For the text-containing cell, return its midpoint in [X, Y] coordinate format. 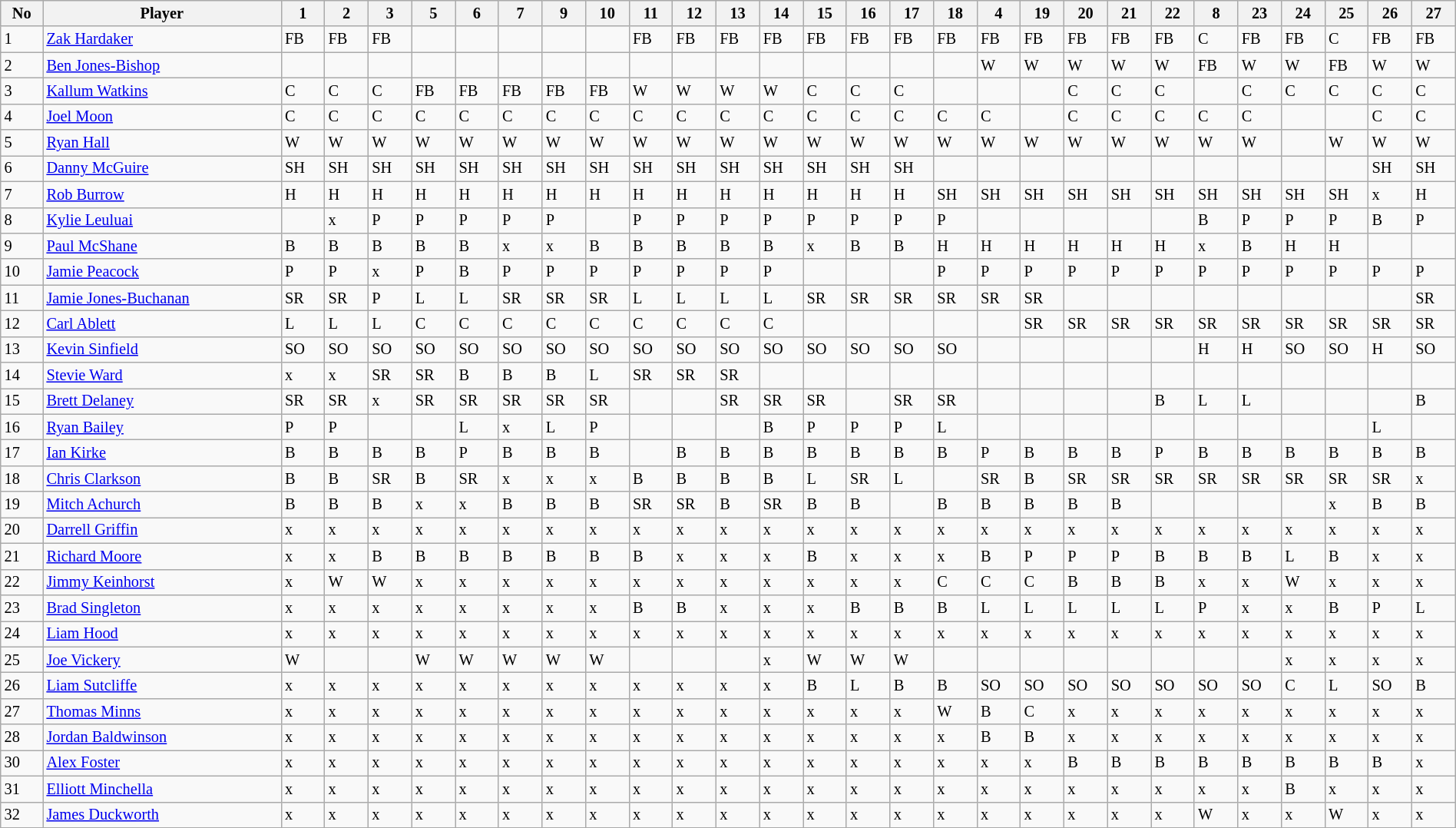
Jamie Jones-Buchanan [162, 298]
Paul McShane [162, 246]
Ryan Bailey [162, 427]
31 [22, 789]
Chris Clarkson [162, 479]
Darrell Griffin [162, 530]
Ben Jones-Bishop [162, 65]
32 [22, 815]
Ian Kirke [162, 452]
30 [22, 763]
Richard Moore [162, 556]
Kallum Watkins [162, 91]
Stevie Ward [162, 376]
Liam Hood [162, 634]
28 [22, 737]
Alex Foster [162, 763]
Jimmy Keinhorst [162, 582]
Mitch Achurch [162, 505]
Jamie Peacock [162, 272]
Joe Vickery [162, 660]
Thomas Minns [162, 711]
James Duckworth [162, 815]
Kylie Leuluai [162, 220]
Jordan Baldwinson [162, 737]
Carl Ablett [162, 323]
Rob Burrow [162, 194]
Danny McGuire [162, 168]
Player [162, 13]
Elliott Minchella [162, 789]
Brett Delaney [162, 401]
Kevin Sinfield [162, 349]
Brad Singleton [162, 608]
No [22, 13]
Liam Sutcliffe [162, 685]
Ryan Hall [162, 143]
Zak Hardaker [162, 39]
Joel Moon [162, 117]
